Scan for the cell matching the given text and deliver its [X, Y] coordinate at center. 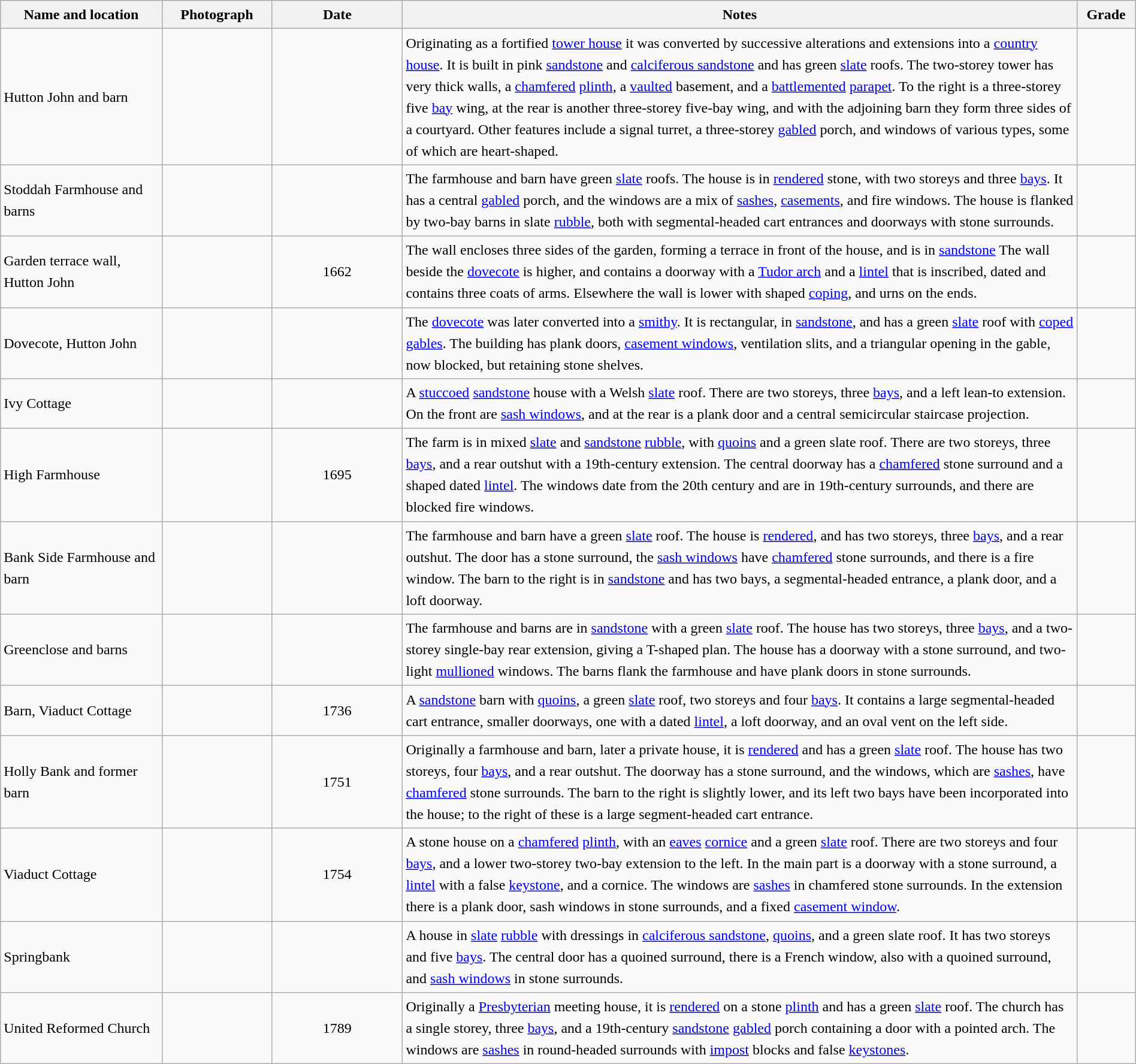
Barn, Viaduct Cottage [81, 711]
1695 [337, 474]
1751 [337, 781]
Notes [739, 14]
United Reformed Church [81, 1028]
Name and location [81, 14]
1789 [337, 1028]
Holly Bank and former barn [81, 781]
Ivy Cottage [81, 404]
Dovecote, Hutton John [81, 343]
Grade [1106, 14]
Photograph [217, 14]
Greenclose and barns [81, 649]
Springbank [81, 957]
Stoddah Farmhouse and barns [81, 200]
Garden terrace wall, Hutton John [81, 272]
1662 [337, 272]
1736 [337, 711]
1754 [337, 875]
Date [337, 14]
Hutton John and barn [81, 97]
High Farmhouse [81, 474]
Bank Side Farmhouse and barn [81, 568]
Viaduct Cottage [81, 875]
